Find where the given text appears and provide that cell's center as (x, y) coordinate. 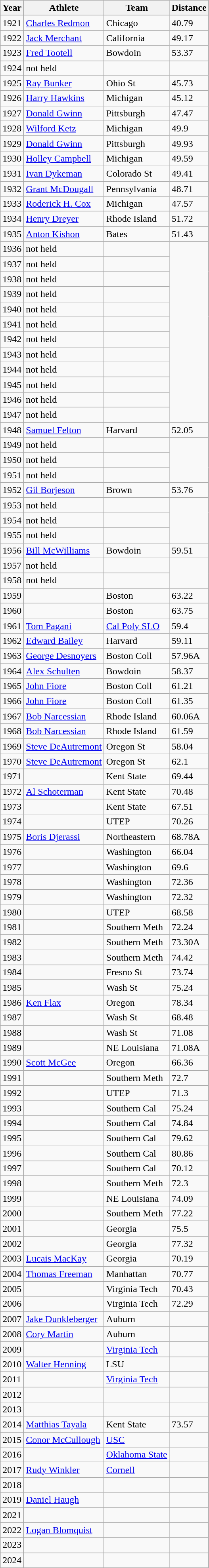
2019 (12, 1500)
1977 (12, 867)
2012 (12, 1394)
2018 (12, 1485)
49.93 (189, 143)
Manhattan (136, 1274)
Chicago (136, 23)
1939 (12, 294)
Ken Flax (64, 1003)
Team (136, 8)
Ivan Dykeman (64, 173)
71.08 (189, 1033)
Rudy Winkler (64, 1470)
Gil Borjeson (64, 490)
2016 (12, 1455)
1982 (12, 942)
49.41 (189, 173)
73.30A (189, 942)
USC (136, 1440)
Logan Blomquist (64, 1530)
75.5 (189, 1229)
51.72 (189, 219)
2005 (12, 1289)
1955 (12, 535)
69.44 (189, 776)
Conor McCullough (64, 1440)
58.37 (189, 671)
Wilford Ketz (64, 128)
1986 (12, 1003)
59.51 (189, 550)
1948 (12, 430)
72.36 (189, 882)
40.79 (189, 23)
1968 (12, 731)
Edward Bailey (64, 641)
Brown (136, 490)
2017 (12, 1470)
2010 (12, 1364)
Anton Kishon (64, 234)
1959 (12, 596)
61.35 (189, 701)
1971 (12, 776)
Cory Martin (64, 1334)
2003 (12, 1259)
1996 (12, 1153)
78.34 (189, 1003)
74.84 (189, 1123)
68.48 (189, 1018)
1972 (12, 792)
52.05 (189, 430)
68.58 (189, 912)
2009 (12, 1349)
Scott McGee (64, 1063)
69.6 (189, 867)
79.62 (189, 1138)
57.96A (189, 656)
1932 (12, 189)
2022 (12, 1530)
Cal Poly SLO (136, 626)
2000 (12, 1214)
Charles Redmon (64, 23)
49.59 (189, 158)
1942 (12, 339)
63.22 (189, 596)
1936 (12, 249)
1983 (12, 957)
Colorado St (136, 173)
Northeastern (136, 837)
1941 (12, 324)
1978 (12, 882)
1962 (12, 641)
1979 (12, 897)
72.3 (189, 1184)
1969 (12, 746)
George Desnoyers (64, 656)
1933 (12, 204)
Roderick H. Cox (64, 204)
73.74 (189, 972)
2011 (12, 1379)
66.36 (189, 1063)
1973 (12, 807)
70.26 (189, 822)
1990 (12, 1063)
1935 (12, 234)
1975 (12, 837)
Holley Campbell (64, 158)
70.77 (189, 1274)
63.75 (189, 611)
1931 (12, 173)
1925 (12, 83)
LSU (136, 1364)
Ohio St (136, 83)
72.29 (189, 1304)
53.37 (189, 53)
70.12 (189, 1168)
1966 (12, 701)
1958 (12, 580)
1965 (12, 686)
1945 (12, 384)
59.11 (189, 641)
1923 (12, 53)
1924 (12, 68)
1922 (12, 38)
1988 (12, 1033)
Tom Pagani (64, 626)
1944 (12, 369)
1994 (12, 1123)
Harry Hawkins (64, 98)
70.19 (189, 1259)
Fred Tootell (64, 53)
2015 (12, 1440)
Daniel Haugh (64, 1500)
60.06A (189, 716)
Samuel Felton (64, 430)
1961 (12, 626)
53.76 (189, 490)
77.22 (189, 1214)
Year (12, 8)
47.47 (189, 113)
74.09 (189, 1199)
Boris Djerassi (64, 837)
45.73 (189, 83)
Grant McDougall (64, 189)
1937 (12, 264)
1984 (12, 972)
2008 (12, 1334)
Al Schoterman (64, 792)
1985 (12, 988)
1927 (12, 113)
70.43 (189, 1289)
1960 (12, 611)
Ray Bunker (64, 83)
Lucais MacKay (64, 1259)
2014 (12, 1425)
California (136, 38)
1928 (12, 128)
1998 (12, 1184)
1974 (12, 822)
77.32 (189, 1244)
1949 (12, 445)
1947 (12, 415)
1987 (12, 1018)
1943 (12, 354)
67.51 (189, 807)
Alex Schulten (64, 671)
Thomas Freeman (64, 1274)
1999 (12, 1199)
49.9 (189, 128)
2013 (12, 1410)
49.17 (189, 38)
48.71 (189, 189)
73.57 (189, 1425)
1930 (12, 158)
72.32 (189, 897)
1997 (12, 1168)
1992 (12, 1093)
70.48 (189, 792)
1938 (12, 279)
2006 (12, 1304)
2004 (12, 1274)
59.4 (189, 626)
1921 (12, 23)
58.04 (189, 746)
80.86 (189, 1153)
1926 (12, 98)
71.3 (189, 1093)
1956 (12, 550)
2001 (12, 1229)
Fresno St (136, 972)
1953 (12, 505)
2002 (12, 1244)
Henry Dreyer (64, 219)
1995 (12, 1138)
Cornell (136, 1470)
1963 (12, 656)
1934 (12, 219)
Bates (136, 234)
1940 (12, 309)
72.7 (189, 1078)
1980 (12, 912)
2024 (12, 1560)
51.43 (189, 234)
Walter Henning (64, 1364)
62.1 (189, 761)
2007 (12, 1319)
2021 (12, 1515)
1976 (12, 852)
1970 (12, 761)
61.21 (189, 686)
Jack Merchant (64, 38)
71.08A (189, 1048)
1981 (12, 927)
45.12 (189, 98)
72.24 (189, 927)
68.78A (189, 837)
66.04 (189, 852)
Distance (189, 8)
1964 (12, 671)
Bill McWilliams (64, 550)
47.57 (189, 204)
61.59 (189, 731)
Matthias Tayala (64, 1425)
74.42 (189, 957)
1954 (12, 520)
1951 (12, 475)
1967 (12, 716)
Jake Dunkleberger (64, 1319)
1929 (12, 143)
1950 (12, 460)
2023 (12, 1545)
1993 (12, 1108)
Pennsylvania (136, 189)
1946 (12, 400)
1952 (12, 490)
Oklahoma State (136, 1455)
1991 (12, 1078)
Athlete (64, 8)
1957 (12, 565)
1989 (12, 1048)
